Determine the (X, Y) coordinate at the center of the cell enclosing the given text.  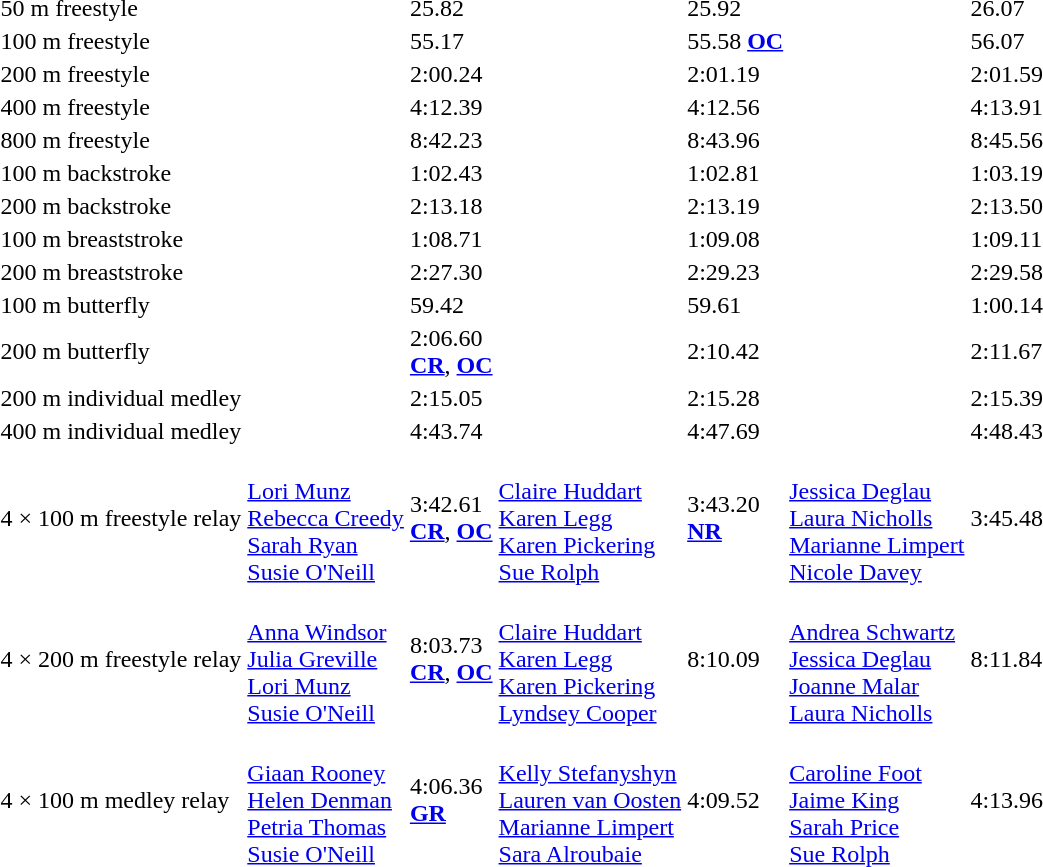
1:09.08 (736, 239)
2:15.05 (451, 398)
1:02.43 (451, 173)
59.42 (451, 305)
55.58 OC (736, 41)
Lori MunzRebecca CreedySarah RyanSusie O'Neill (326, 518)
Jessica DeglauLaura NichollsMarianne LimpertNicole Davey (877, 518)
8:03.73CR, OC (451, 659)
2:27.30 (451, 272)
1:02.81 (736, 173)
55.17 (451, 41)
Claire HuddartKaren LeggKaren PickeringLyndsey Cooper (590, 659)
2:13.19 (736, 206)
1:08.71 (451, 239)
4:47.69 (736, 431)
2:13.18 (451, 206)
2:06.60CR, OC (451, 352)
2:01.19 (736, 74)
59.61 (736, 305)
4:12.56 (736, 107)
8:10.09 (736, 659)
2:00.24 (451, 74)
3:43.20NR (736, 518)
Anna WindsorJulia GrevilleLori MunzSusie O'Neill (326, 659)
2:10.42 (736, 352)
2:15.28 (736, 398)
4:12.39 (451, 107)
3:42.61CR, OC (451, 518)
4:43.74 (451, 431)
8:42.23 (451, 140)
2:29.23 (736, 272)
8:43.96 (736, 140)
Claire HuddartKaren LeggKaren PickeringSue Rolph (590, 518)
Andrea SchwartzJessica DeglauJoanne MalarLaura Nicholls (877, 659)
